Return the [x, y] coordinate for the center point of the cell that contains the specified text.  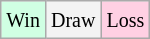
Loss [126, 20]
Win [24, 20]
Draw [72, 20]
